Scan for the cell matching the given text and deliver its [x, y] coordinate at center. 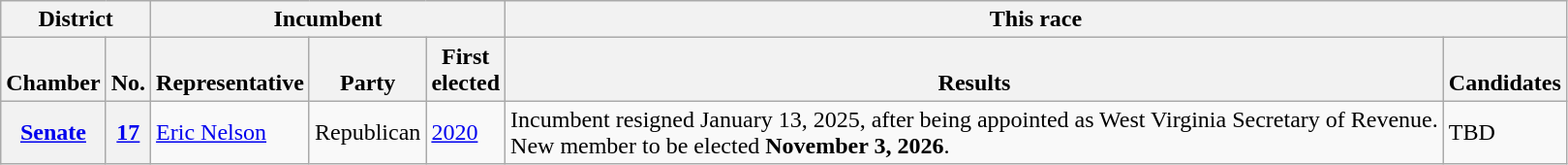
Firstelected [466, 70]
Eric Nelson [231, 132]
District [76, 19]
Incumbent [328, 19]
Republican [367, 132]
Representative [231, 70]
This race [1036, 19]
2020 [466, 132]
No. [128, 70]
TBD [1505, 132]
Results [974, 70]
17 [128, 132]
Incumbent resigned January 13, 2025, after being appointed as West Virginia Secretary of Revenue.New member to be elected November 3, 2026. [974, 132]
Party [367, 70]
Chamber [53, 70]
Candidates [1505, 70]
Senate [53, 132]
